Capture the cell that displays the provided text and extract its [x, y] central coordinate. 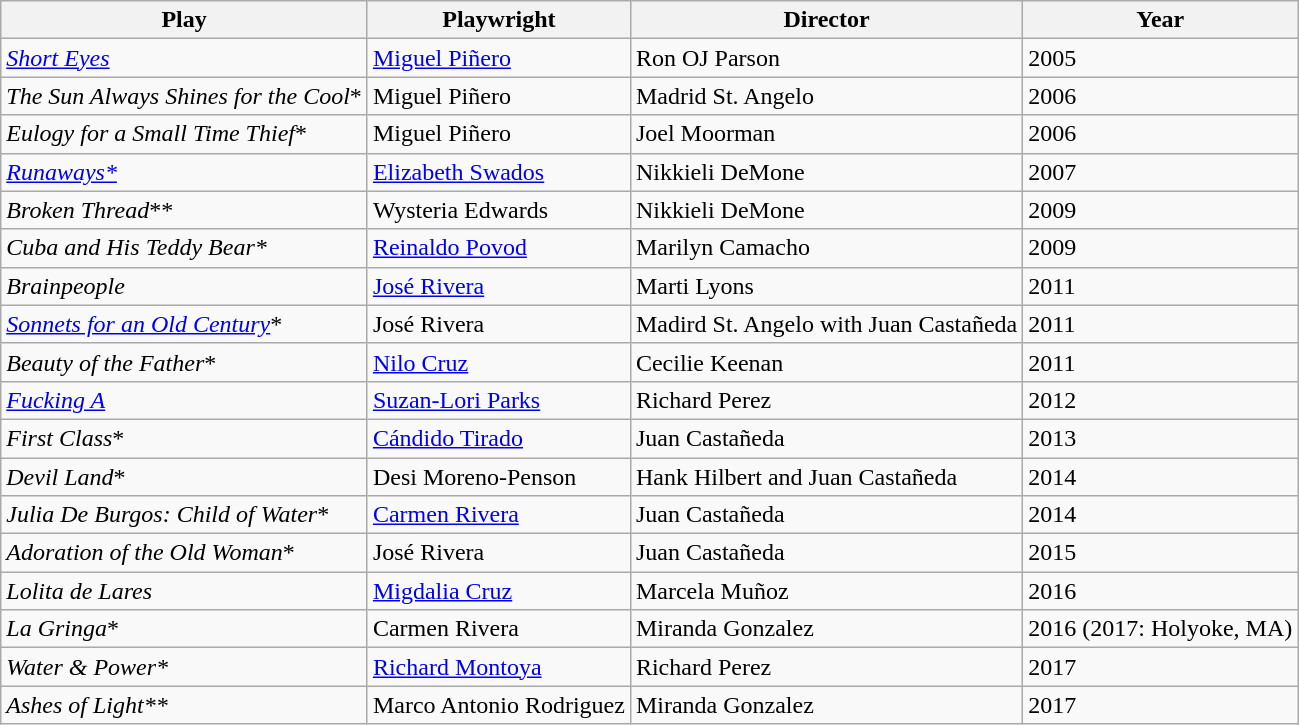
2015 [1160, 553]
The Sun Always Shines for the Cool* [184, 96]
Adoration of the Old Woman* [184, 553]
Marti Lyons [826, 286]
Sonnets for an Old Century* [184, 324]
Julia De Burgos: Child of Water* [184, 515]
Brainpeople [184, 286]
Director [826, 20]
Ashes of Light** [184, 705]
Cándido Tirado [498, 438]
Madird St. Angelo with Juan Castañeda [826, 324]
2005 [1160, 58]
Eulogy for a Small Time Thief* [184, 134]
Play [184, 20]
Joel Moorman [826, 134]
Suzan-Lori Parks [498, 400]
Madrid St. Angelo [826, 96]
Devil Land* [184, 477]
Nilo Cruz [498, 362]
Year [1160, 20]
Water & Power* [184, 667]
Marcela Muñoz [826, 591]
Richard Montoya [498, 667]
Short Eyes [184, 58]
2016 [1160, 591]
Elizabeth Swados [498, 172]
First Class* [184, 438]
Desi Moreno-Penson [498, 477]
Marilyn Camacho [826, 248]
Lolita de Lares [184, 591]
Migdalia Cruz [498, 591]
Runaways* [184, 172]
Cuba and His Teddy Bear* [184, 248]
Beauty of the Father* [184, 362]
Broken Thread** [184, 210]
Marco Antonio Rodriguez [498, 705]
2013 [1160, 438]
2007 [1160, 172]
Playwright [498, 20]
La Gringa* [184, 629]
Ron OJ Parson [826, 58]
2012 [1160, 400]
Fucking A [184, 400]
Cecilie Keenan [826, 362]
Wysteria Edwards [498, 210]
2016 (2017: Holyoke, MA) [1160, 629]
Hank Hilbert and Juan Castañeda [826, 477]
Reinaldo Povod [498, 248]
